Find where the given text appears and provide that cell's center as (X, Y) coordinate. 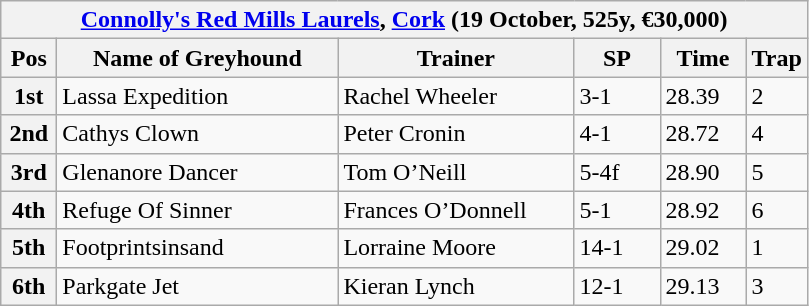
6 (776, 210)
Cathys Clown (198, 134)
3 (776, 286)
Footprintsinsand (198, 248)
Pos (29, 58)
29.02 (703, 248)
SP (617, 58)
Trainer (456, 58)
Kieran Lynch (456, 286)
Lorraine Moore (456, 248)
Parkgate Jet (198, 286)
5-4f (617, 172)
Trap (776, 58)
Refuge Of Sinner (198, 210)
28.90 (703, 172)
14-1 (617, 248)
5-1 (617, 210)
1st (29, 96)
28.72 (703, 134)
Connolly's Red Mills Laurels, Cork (19 October, 525y, €30,000) (404, 20)
3-1 (617, 96)
28.92 (703, 210)
6th (29, 286)
Frances O’Donnell (456, 210)
Rachel Wheeler (456, 96)
4-1 (617, 134)
3rd (29, 172)
Name of Greyhound (198, 58)
4th (29, 210)
28.39 (703, 96)
4 (776, 134)
Glenanore Dancer (198, 172)
5th (29, 248)
12-1 (617, 286)
2nd (29, 134)
Tom O’Neill (456, 172)
Peter Cronin (456, 134)
2 (776, 96)
Time (703, 58)
5 (776, 172)
Lassa Expedition (198, 96)
29.13 (703, 286)
1 (776, 248)
